Pinpoint the cell where the given text exists, returning its [x, y] midpoint coordinate. 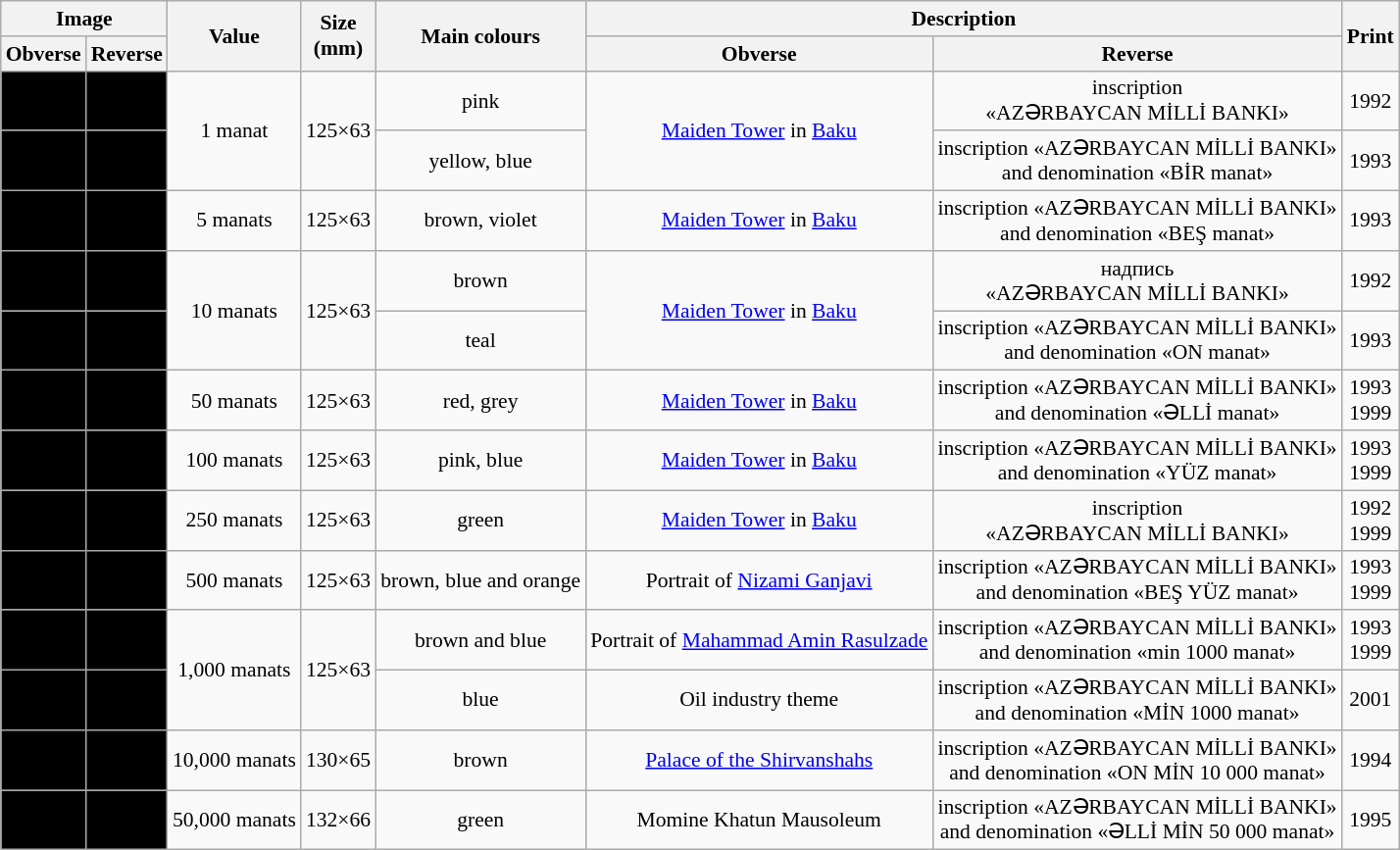
1 manat [234, 130]
Momine Khatun Mausoleum [759, 820]
inscription «AZƏRBAYCAN MİLLİ BANKI»and denomination «YÜZ manat» [1137, 461]
inscription «AZƏRBAYCAN MİLLİ BANKI»and denomination «BEŞ manat» [1137, 222]
10,000 manats [234, 761]
pink, blue [480, 461]
inscription «AZƏRBAYCAN MİLLİ BANKI»and denomination «ƏLLİ MİN 50 000 manat» [1137, 820]
inscription «AZƏRBAYCAN MİLLİ BANKI»and denomination «min 1000 manat» [1137, 641]
Image [84, 19]
brown, violet [480, 222]
132×66 [338, 820]
19921999 [1371, 520]
500 manats [234, 580]
2001 [1371, 700]
Value [234, 35]
50,000 manats [234, 820]
50 manats [234, 400]
Main colours [480, 35]
yellow, blue [480, 161]
inscription «AZƏRBAYCAN MİLLİ BANKI»and denomination «ON MİN 10 000 manat» [1137, 761]
Print [1371, 35]
brown and blue [480, 641]
1995 [1371, 820]
Size(mm) [338, 35]
130×65 [338, 761]
teal [480, 341]
Description [964, 19]
red, grey [480, 400]
5 manats [234, 222]
inscription «AZƏRBAYCAN MİLLİ BANKI»and denomination «BİR manat» [1137, 161]
inscription «AZƏRBAYCAN MİLLİ BANKI»and denomination «MİN 1000 manat» [1137, 700]
Palace of the Shirvanshahs [759, 761]
10 manats [234, 311]
inscription «AZƏRBAYCAN MİLLİ BANKI»and denomination «ON manat» [1137, 341]
100 manats [234, 461]
Portrait of Nizami Ganjavi [759, 580]
надпись«AZƏRBAYCAN MİLLİ BANKI» [1137, 280]
inscription «AZƏRBAYCAN MİLLİ BANKI»and denomination «BEŞ YÜZ manat» [1137, 580]
Portrait of Mahammad Amin Rasulzade [759, 641]
blue [480, 700]
inscription «AZƏRBAYCAN MİLLİ BANKI»and denomination «ƏLLİ manat» [1137, 400]
250 manats [234, 520]
1,000 manats [234, 671]
Oil industry theme [759, 700]
pink [480, 100]
brown, blue and orange [480, 580]
1994 [1371, 761]
